Extract the [x, y] coordinate from the center of the cell holding the provided text.  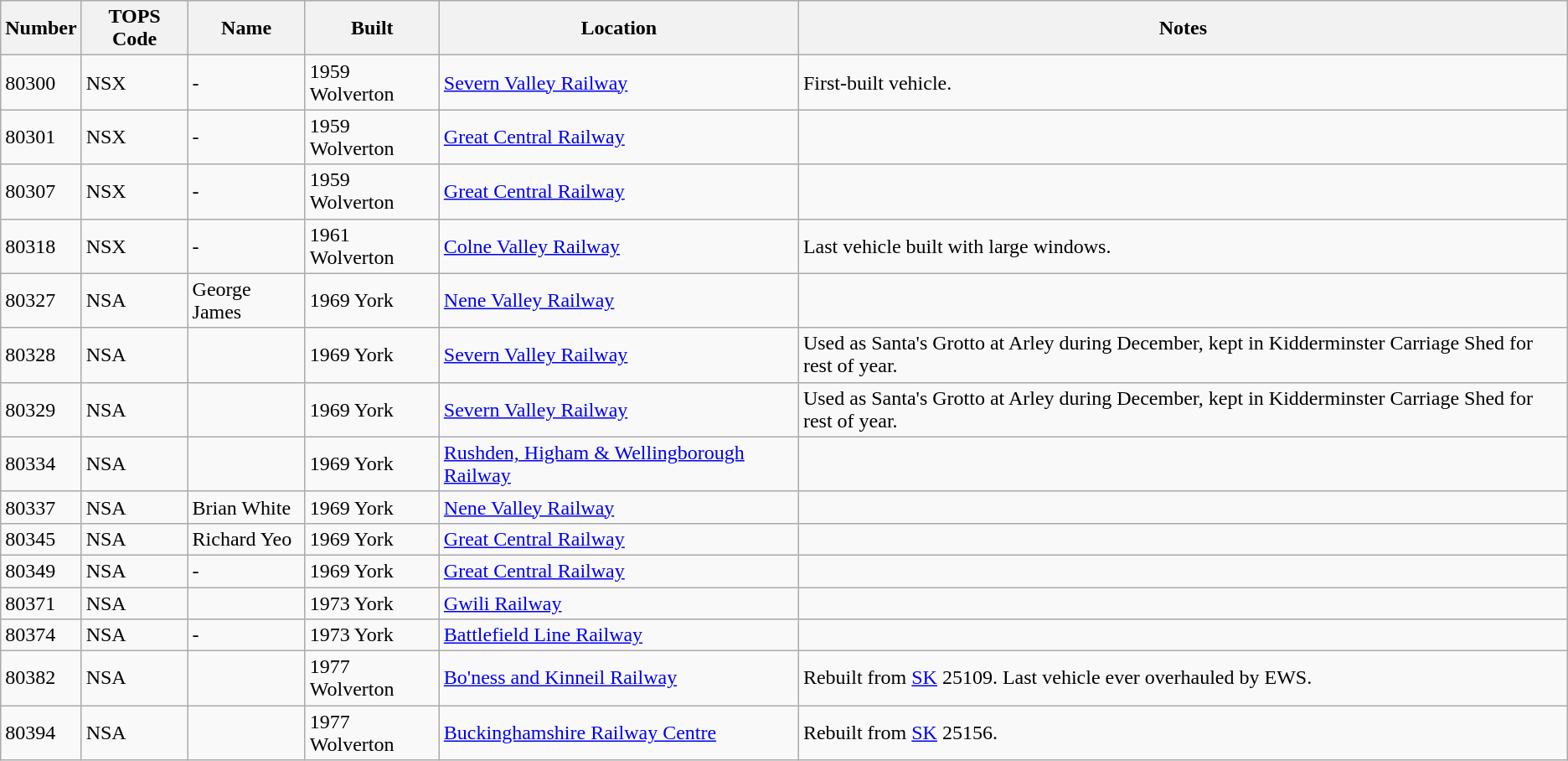
1961 Wolverton [372, 246]
Richard Yeo [246, 539]
Gwili Railway [618, 603]
Buckinghamshire Railway Centre [618, 733]
Colne Valley Railway [618, 246]
80334 [41, 464]
80329 [41, 409]
First-built vehicle. [1183, 82]
80394 [41, 733]
Brian White [246, 507]
80374 [41, 635]
Notes [1183, 28]
80382 [41, 679]
Battlefield Line Railway [618, 635]
Built [372, 28]
Last vehicle built with large windows. [1183, 246]
80349 [41, 571]
80337 [41, 507]
80301 [41, 137]
80345 [41, 539]
80327 [41, 300]
George James [246, 300]
80300 [41, 82]
80318 [41, 246]
Rebuilt from SK 25109. Last vehicle ever overhauled by EWS. [1183, 679]
TOPS Code [134, 28]
80371 [41, 603]
80328 [41, 355]
Number [41, 28]
Rushden, Higham & Wellingborough Railway [618, 464]
Location [618, 28]
Rebuilt from SK 25156. [1183, 733]
Bo'ness and Kinneil Railway [618, 679]
80307 [41, 191]
Name [246, 28]
